Provide the [X, Y] coordinate of the cell's center where the given text is located.  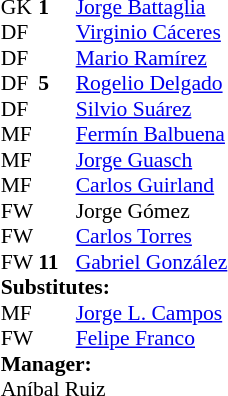
5 [57, 83]
Felipe Franco [152, 339]
Silvio Suárez [152, 109]
Manager: [114, 364]
Gabriel González [152, 262]
Rogelio Delgado [152, 83]
Carlos Guirland [152, 185]
Jorge Gómez [152, 211]
Jorge Guasch [152, 160]
Jorge L. Campos [152, 313]
Carlos Torres [152, 237]
Virginio Cáceres [152, 33]
Fermín Balbuena [152, 135]
11 [57, 262]
Mario Ramírez [152, 58]
Substitutes: [114, 287]
